Capture the cell that displays the provided text and extract its [X, Y] central coordinate. 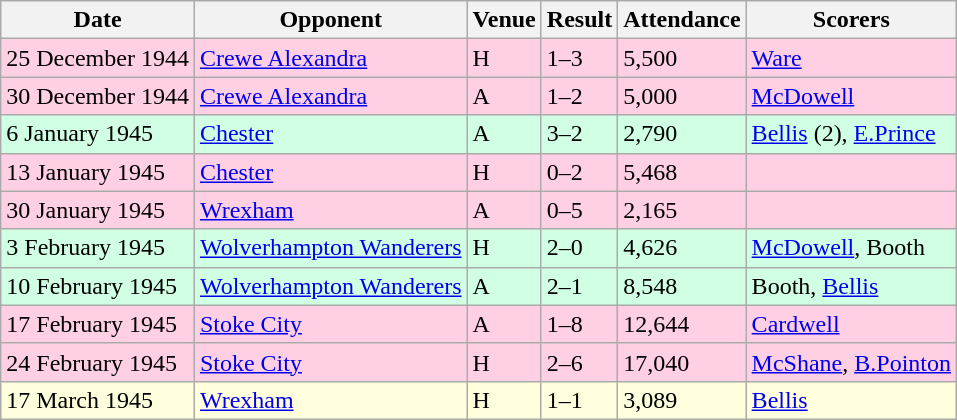
8,548 [682, 286]
Venue [504, 20]
1–3 [579, 58]
13 January 1945 [98, 172]
0–2 [579, 172]
30 December 1944 [98, 96]
3,089 [682, 400]
17 February 1945 [98, 324]
24 February 1945 [98, 362]
McShane, B.Pointon [851, 362]
2,165 [682, 210]
Booth, Bellis [851, 286]
6 January 1945 [98, 134]
17 March 1945 [98, 400]
McDowell [851, 96]
5,000 [682, 96]
3–2 [579, 134]
Date [98, 20]
Bellis (2), E.Prince [851, 134]
12,644 [682, 324]
2,790 [682, 134]
Bellis [851, 400]
1–1 [579, 400]
Result [579, 20]
5,500 [682, 58]
Scorers [851, 20]
10 February 1945 [98, 286]
0–5 [579, 210]
2–1 [579, 286]
1–8 [579, 324]
Cardwell [851, 324]
3 February 1945 [98, 248]
Attendance [682, 20]
Ware [851, 58]
2–6 [579, 362]
30 January 1945 [98, 210]
1–2 [579, 96]
4,626 [682, 248]
5,468 [682, 172]
McDowell, Booth [851, 248]
17,040 [682, 362]
Opponent [330, 20]
2–0 [579, 248]
25 December 1944 [98, 58]
